Scan for the cell matching the given text and deliver its [X, Y] coordinate at center. 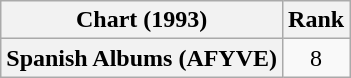
Rank [316, 20]
8 [316, 58]
Chart (1993) [142, 20]
Spanish Albums (AFYVE) [142, 58]
